Provide the (X, Y) coordinate of the cell's center where the given text is located.  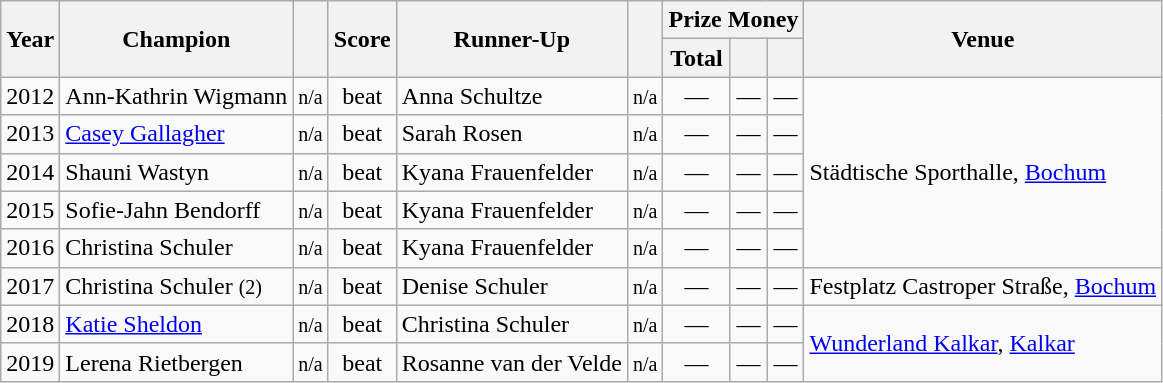
2017 (30, 286)
2016 (30, 248)
Score (362, 39)
Christina Schuler (2) (176, 286)
Sofie-Jahn Bendorff (176, 210)
2019 (30, 362)
2014 (30, 172)
Total (696, 58)
Rosanne van der Velde (512, 362)
Ann-Kathrin Wigmann (176, 96)
Runner-Up (512, 39)
Year (30, 39)
Wunderland Kalkar, Kalkar (983, 343)
Denise Schuler (512, 286)
Shauni Wastyn (176, 172)
Lerena Rietbergen (176, 362)
2018 (30, 324)
Katie Sheldon (176, 324)
Casey Gallagher (176, 134)
Festplatz Castroper Straße, Bochum (983, 286)
2013 (30, 134)
Champion (176, 39)
Venue (983, 39)
Anna Schultze (512, 96)
2015 (30, 210)
2012 (30, 96)
Städtische Sporthalle, Bochum (983, 172)
Sarah Rosen (512, 134)
Prize Money (734, 20)
